Detect which cell encompasses the target text, then output its [x, y] center coordinate. 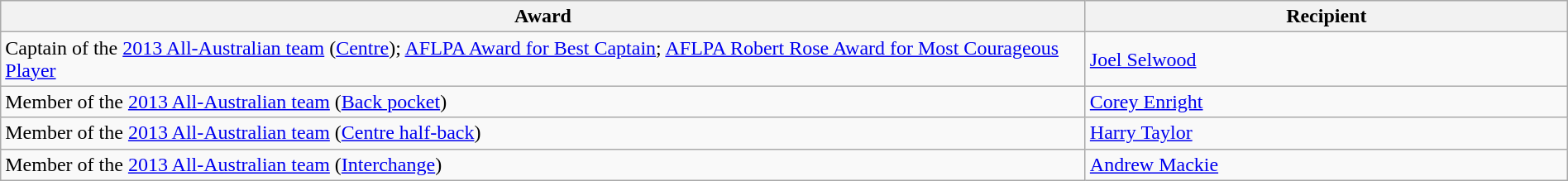
Recipient [1327, 17]
Member of the 2013 All-Australian team (Interchange) [543, 164]
Andrew Mackie [1327, 164]
Member of the 2013 All-Australian team (Centre half-back) [543, 133]
Award [543, 17]
Harry Taylor [1327, 133]
Captain of the 2013 All-Australian team (Centre); AFLPA Award for Best Captain; AFLPA Robert Rose Award for Most Courageous Player [543, 60]
Member of the 2013 All-Australian team (Back pocket) [543, 102]
Corey Enright [1327, 102]
Joel Selwood [1327, 60]
